Find where the given text appears and provide that cell's center as (X, Y) coordinate. 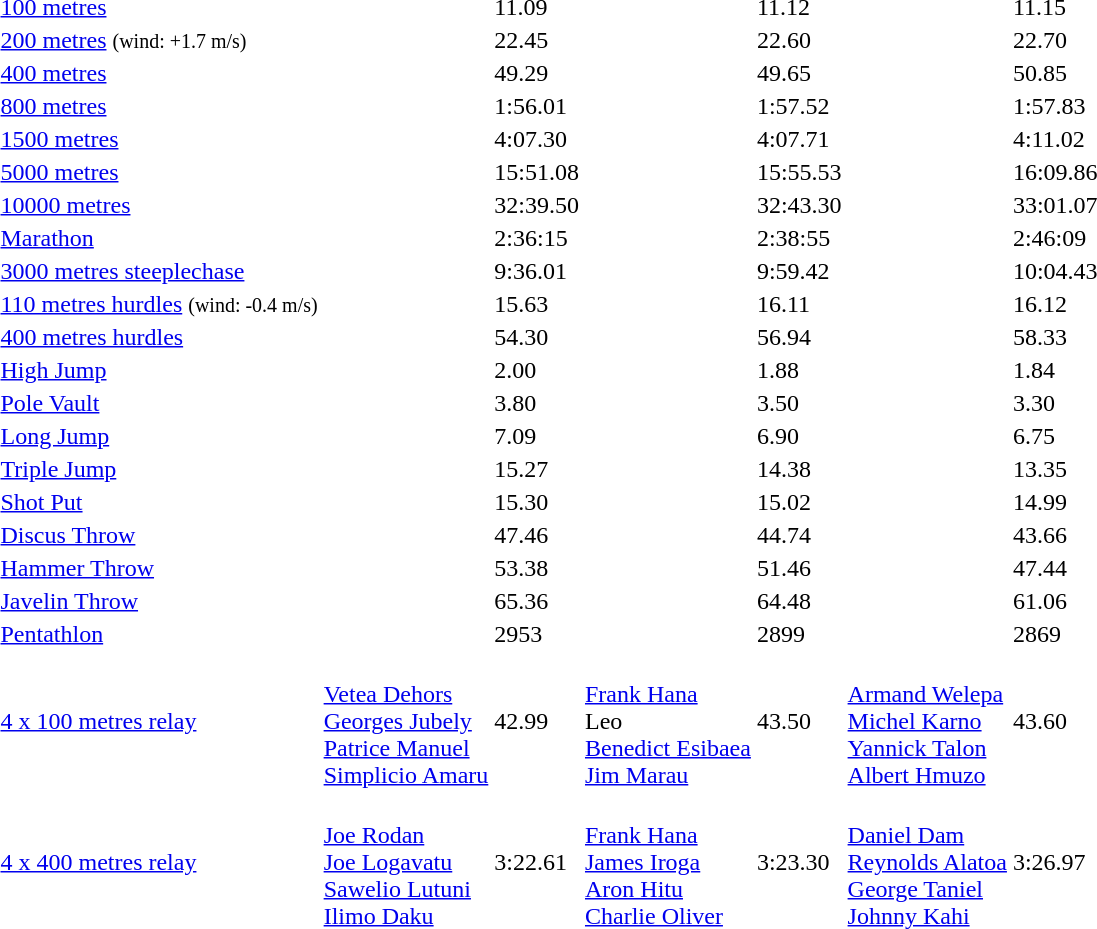
44.74 (799, 535)
22.60 (799, 40)
15:51.08 (537, 172)
14.38 (799, 469)
9:36.01 (537, 271)
4:07.71 (799, 139)
1.88 (799, 370)
15:55.53 (799, 172)
1:56.01 (537, 106)
Vetea Dehors Georges Jubely Patrice Manuel Simplicio Amaru (406, 721)
16.11 (799, 304)
15.27 (537, 469)
1:57.52 (799, 106)
65.36 (537, 601)
6.90 (799, 436)
22.45 (537, 40)
2:36:15 (537, 238)
64.48 (799, 601)
9:59.42 (799, 271)
15.02 (799, 502)
2953 (537, 634)
2899 (799, 634)
54.30 (537, 337)
7.09 (537, 436)
3.80 (537, 403)
2:38:55 (799, 238)
Frank Hana Leo Benedict Esibaea Jim Marau (668, 721)
3.50 (799, 403)
15.30 (537, 502)
49.65 (799, 73)
4:07.30 (537, 139)
15.63 (537, 304)
43.50 (799, 721)
42.99 (537, 721)
49.29 (537, 73)
47.46 (537, 535)
51.46 (799, 568)
2.00 (537, 370)
53.38 (537, 568)
56.94 (799, 337)
32:43.30 (799, 205)
Armand Welepa Michel Karno Yannick Talon Albert Hmuzo (927, 721)
32:39.50 (537, 205)
